Pinpoint the cell where the given text exists, returning its (X, Y) midpoint coordinate. 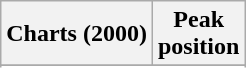
Peakposition (198, 34)
Charts (2000) (77, 34)
